Capture the cell that displays the provided text and extract its (x, y) central coordinate. 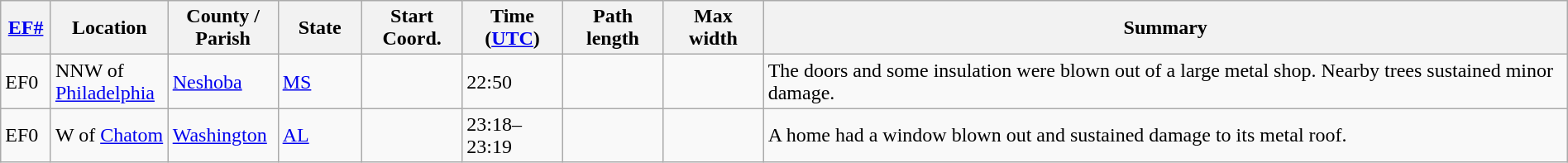
Summary (1165, 28)
Neshoba (223, 81)
The doors and some insulation were blown out of a large metal shop. Nearby trees sustained minor damage. (1165, 81)
Max width (713, 28)
EF# (26, 28)
State (319, 28)
NNW of Philadelphia (109, 81)
Washington (223, 136)
W of Chatom (109, 136)
Location (109, 28)
Start Coord. (412, 28)
Path length (612, 28)
MS (319, 81)
23:18–23:19 (513, 136)
County / Parish (223, 28)
Time (UTC) (513, 28)
A home had a window blown out and sustained damage to its metal roof. (1165, 136)
AL (319, 136)
22:50 (513, 81)
